For the text-containing cell, return its midpoint in [x, y] coordinate format. 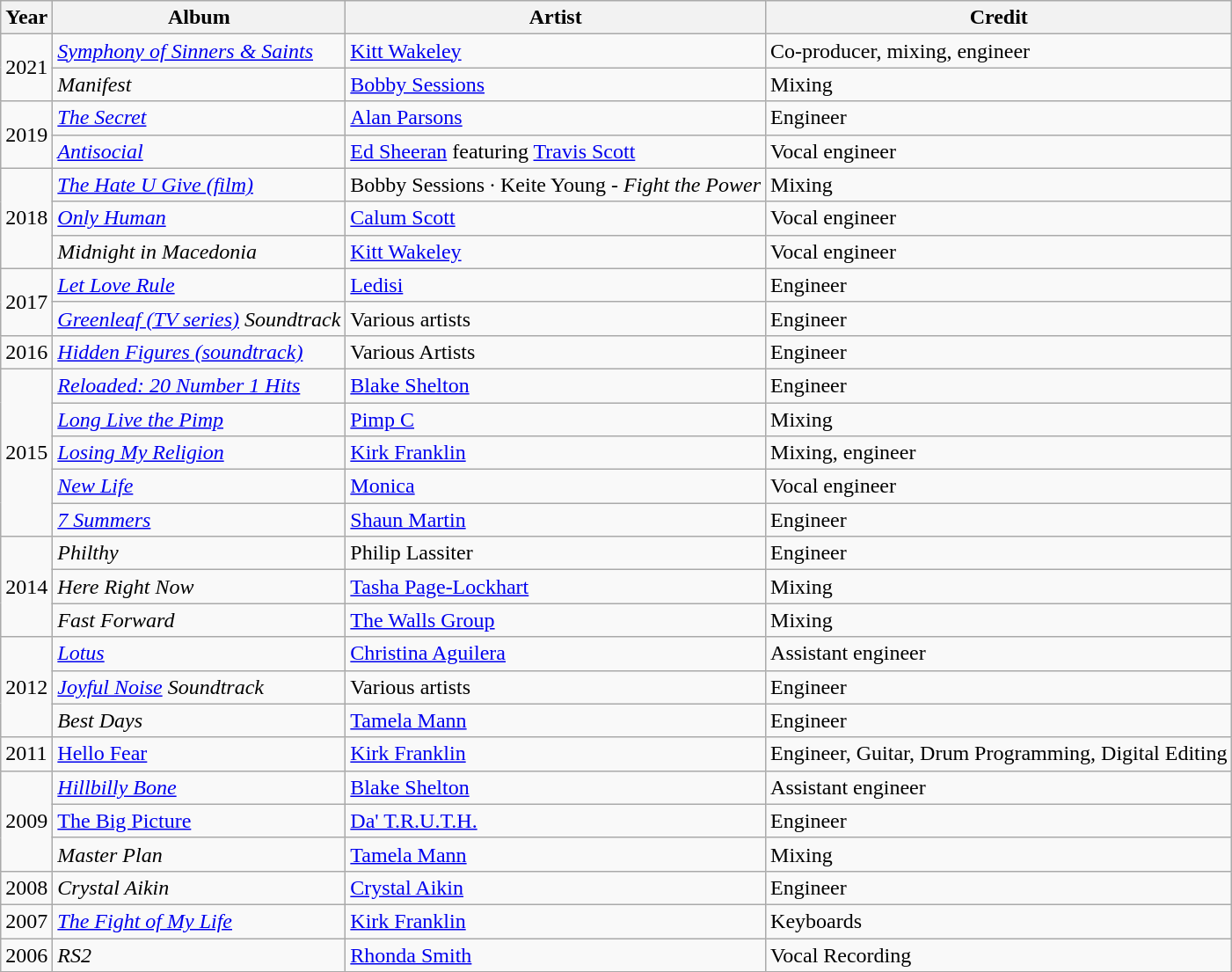
Pimp C [556, 420]
2012 [26, 687]
Reloaded: 20 Number 1 Hits [199, 385]
Joyful Noise Soundtrack [199, 687]
Vocal Recording [999, 954]
2019 [26, 135]
Philip Lassiter [556, 553]
Co-producer, mixing, engineer [999, 51]
RS2 [199, 954]
Alan Parsons [556, 118]
7 Summers [199, 520]
2008 [26, 888]
Let Love Rule [199, 285]
2015 [26, 452]
The Big Picture [199, 821]
Monica [556, 486]
Manifest [199, 84]
Year [26, 18]
2006 [26, 954]
Best Days [199, 720]
Various Artists [556, 352]
2011 [26, 754]
Philthy [199, 553]
Midnight in Macedonia [199, 252]
Only Human [199, 218]
Hillbilly Bone [199, 787]
Shaun Martin [556, 520]
Credit [999, 18]
The Walls Group [556, 620]
Losing My Religion [199, 453]
Christina Aguilera [556, 654]
Here Right Now [199, 587]
Engineer, Guitar, Drum Programming, Digital Editing [999, 754]
Bobby Sessions [556, 84]
Antisocial [199, 151]
2021 [26, 68]
The Hate U Give (film) [199, 185]
Calum Scott [556, 218]
Da' T.R.U.T.H. [556, 821]
Ledisi [556, 285]
Tasha Page-Lockhart [556, 587]
Hidden Figures (soundtrack) [199, 352]
Ed Sheeran featuring Travis Scott [556, 151]
2007 [26, 921]
Fast Forward [199, 620]
The Secret [199, 118]
2017 [26, 302]
New Life [199, 486]
The Fight of My Life [199, 921]
2018 [26, 218]
Lotus [199, 654]
Rhonda Smith [556, 954]
Artist [556, 18]
2009 [26, 821]
Greenleaf (TV series) Soundtrack [199, 318]
Long Live the Pimp [199, 420]
2014 [26, 587]
Keyboards [999, 921]
Master Plan [199, 854]
Bobby Sessions · Keite Young - Fight the Power [556, 185]
Symphony of Sinners & Saints [199, 51]
Album [199, 18]
Hello Fear [199, 754]
2016 [26, 352]
Mixing, engineer [999, 453]
